Detect which cell encompasses the target text, then output its (x, y) center coordinate. 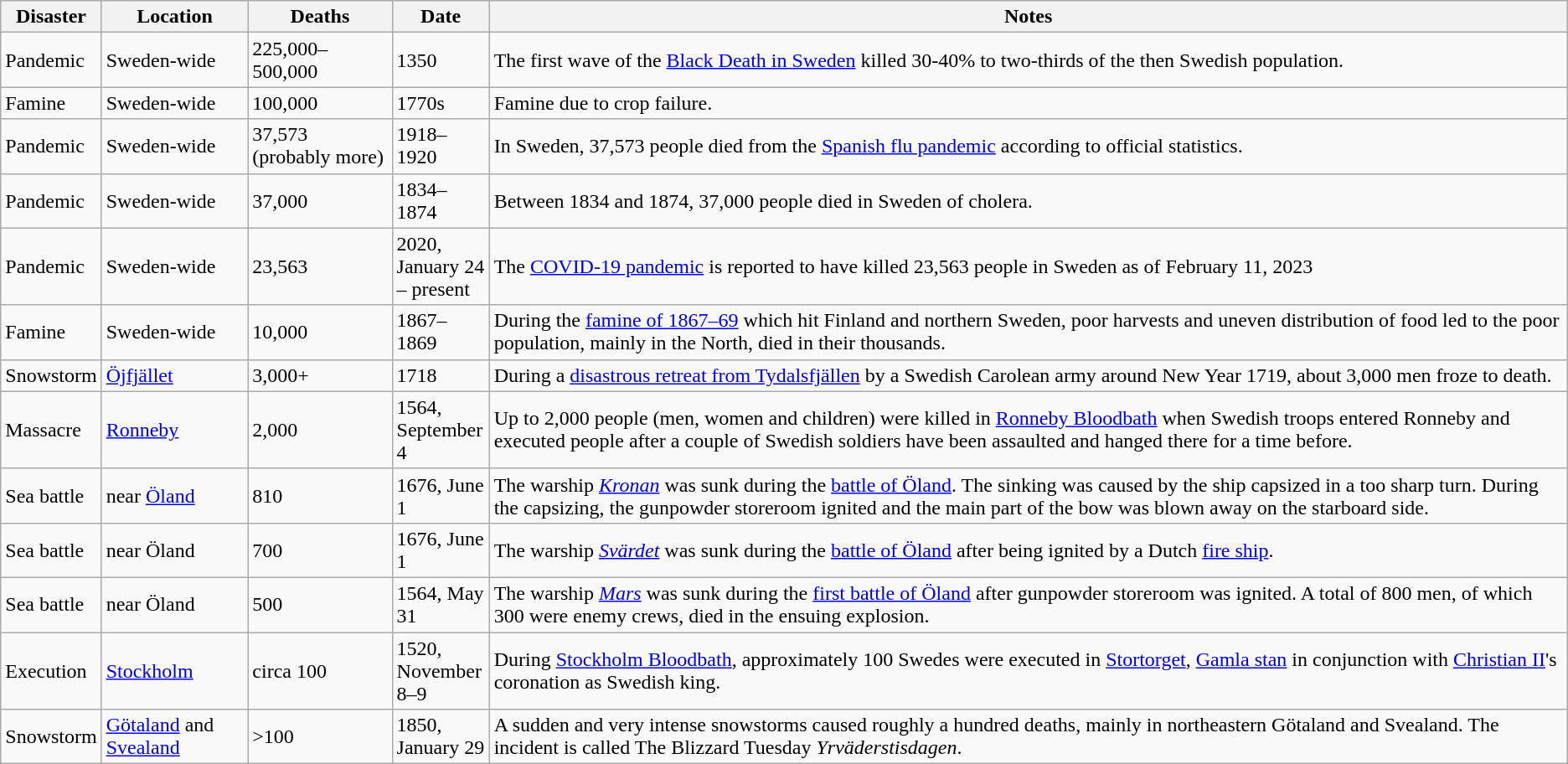
The warship Svärdet was sunk during the battle of Öland after being ignited by a Dutch fire ship. (1029, 550)
2,000 (320, 430)
100,000 (320, 103)
1520, November 8–9 (441, 670)
1350 (441, 60)
Götaland and Svealand (174, 737)
During a disastrous retreat from Tydalsfjällen by a Swedish Carolean army around New Year 1719, about 3,000 men froze to death. (1029, 375)
700 (320, 550)
37,000 (320, 201)
37,573 (probably more) (320, 146)
225,000–500,000 (320, 60)
Famine due to crop failure. (1029, 103)
1564, September 4 (441, 430)
Stockholm (174, 670)
1850, January 29 (441, 737)
10,000 (320, 332)
810 (320, 496)
1718 (441, 375)
1918–1920 (441, 146)
Execution (51, 670)
Location (174, 17)
1867–1869 (441, 332)
3,000+ (320, 375)
1834–1874 (441, 201)
Öjfjället (174, 375)
The COVID-19 pandemic is reported to have killed 23,563 people in Sweden as of February 11, 2023 (1029, 266)
2020, January 24 – present (441, 266)
Massacre (51, 430)
Deaths (320, 17)
Ronneby (174, 430)
1564, May 31 (441, 605)
>100 (320, 737)
Date (441, 17)
Between 1834 and 1874, 37,000 people died in Sweden of cholera. (1029, 201)
The first wave of the Black Death in Sweden killed 30-40% to two-thirds of the then Swedish population. (1029, 60)
circa 100 (320, 670)
Notes (1029, 17)
23,563 (320, 266)
500 (320, 605)
Disaster (51, 17)
In Sweden, 37,573 people died from the Spanish flu pandemic according to official statistics. (1029, 146)
1770s (441, 103)
